From the cell containing the given text, extract its center point as (x, y) coordinate. 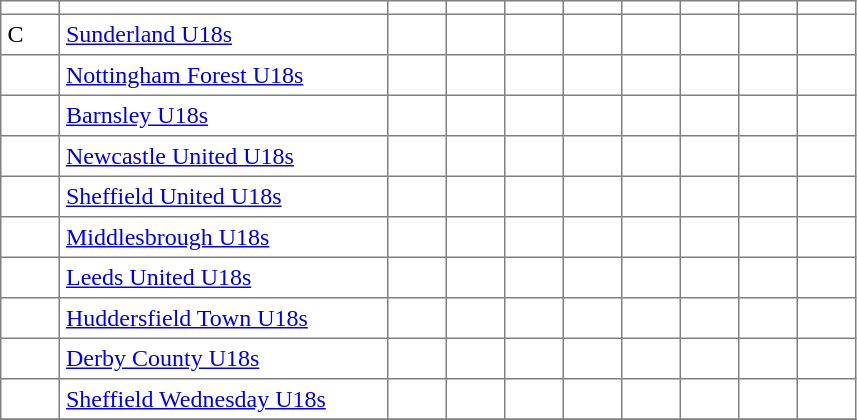
Sunderland U18s (223, 34)
C (30, 34)
Nottingham Forest U18s (223, 75)
Leeds United U18s (223, 277)
Newcastle United U18s (223, 156)
Derby County U18s (223, 358)
Sheffield Wednesday U18s (223, 399)
Huddersfield Town U18s (223, 318)
Middlesbrough U18s (223, 237)
Barnsley U18s (223, 115)
Sheffield United U18s (223, 196)
